Return (X, Y) of the center of cell containing provided text 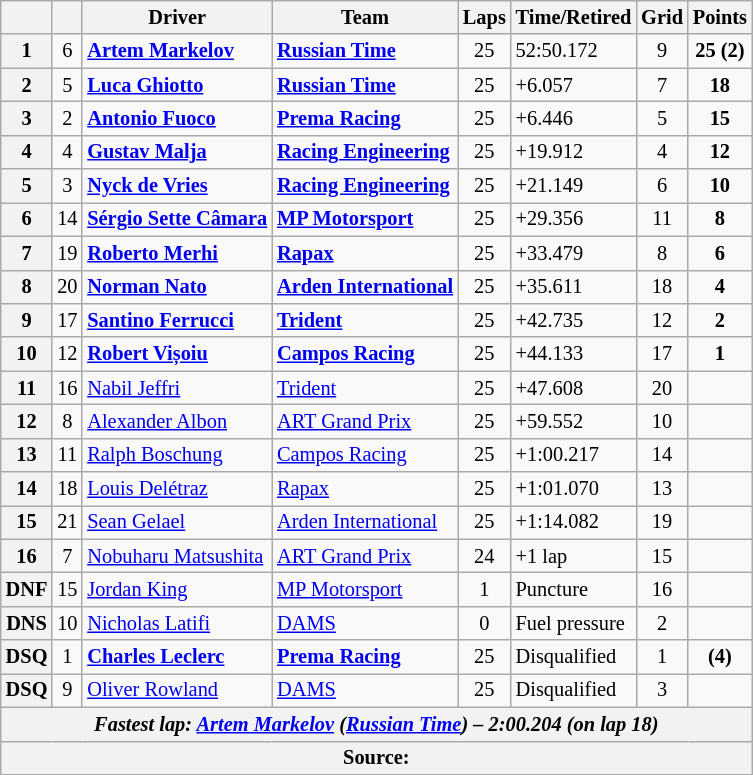
25 (2) (720, 51)
21 (67, 522)
+19.912 (574, 152)
Alexander Albon (177, 421)
Luca Ghiotto (177, 85)
+1:14.082 (574, 522)
Santino Ferrucci (177, 320)
+1:01.070 (574, 489)
Roberto Merhi (177, 253)
Fastest lap: Artem Markelov (Russian Time) – 2:00.204 (on lap 18) (376, 724)
Nabil Jeffri (177, 388)
+59.552 (574, 421)
Laps (484, 17)
+33.479 (574, 253)
Charles Leclerc (177, 657)
DNS (27, 623)
+44.133 (574, 354)
Robert Vișoiu (177, 354)
(4) (720, 657)
Jordan King (177, 589)
Time/Retired (574, 17)
24 (484, 556)
0 (484, 623)
Team (365, 17)
DNF (27, 589)
Artem Markelov (177, 51)
52:50.172 (574, 51)
Gustav Malja (177, 152)
Fuel pressure (574, 623)
Norman Nato (177, 287)
Louis Delétraz (177, 489)
+1:00.217 (574, 455)
Nyck de Vries (177, 186)
Nicholas Latifi (177, 623)
+42.735 (574, 320)
Sean Gelael (177, 522)
Nobuharu Matsushita (177, 556)
Grid (662, 17)
Oliver Rowland (177, 690)
+35.611 (574, 287)
Driver (177, 17)
Puncture (574, 589)
+6.446 (574, 118)
+47.608 (574, 388)
Ralph Boschung (177, 455)
Sérgio Sette Câmara (177, 219)
+6.057 (574, 85)
+21.149 (574, 186)
+29.356 (574, 219)
Source: (376, 758)
Points (720, 17)
+1 lap (574, 556)
Antonio Fuoco (177, 118)
